From the cell containing the given text, extract its center point as (x, y) coordinate. 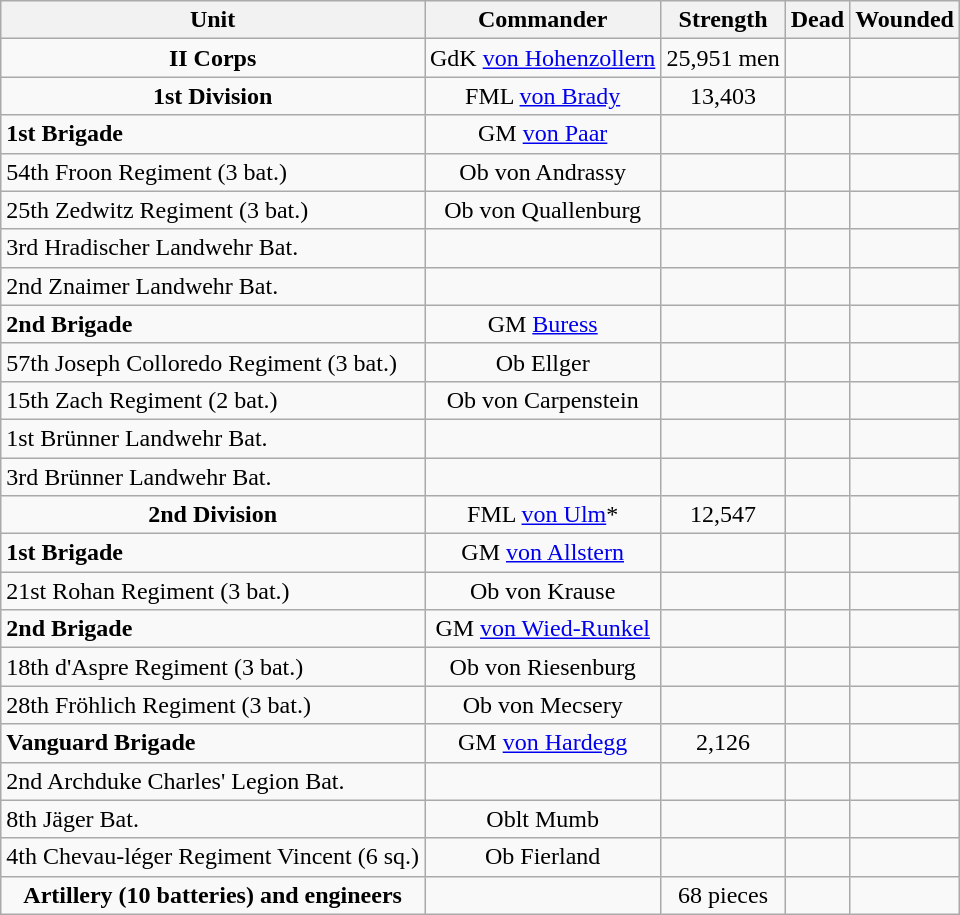
Unit (213, 20)
54th Froon Regiment (3 bat.) (213, 172)
3rd Hradischer Landwehr Bat. (213, 248)
GM von Wied-Runkel (542, 629)
13,403 (723, 96)
Dead (817, 20)
1st Division (213, 96)
2,126 (723, 743)
3rd Brünner Landwehr Bat. (213, 477)
2nd Division (213, 515)
68 pieces (723, 895)
Ob Fierland (542, 857)
II Corps (213, 58)
Ob von Krause (542, 591)
Vanguard Brigade (213, 743)
4th Chevau-léger Regiment Vincent (6 sq.) (213, 857)
GM von Paar (542, 134)
Ob von Carpenstein (542, 400)
2nd Znaimer Landwehr Bat. (213, 286)
Ob von Quallenburg (542, 210)
GM von Allstern (542, 553)
Strength (723, 20)
28th Fröhlich Regiment (3 bat.) (213, 705)
21st Rohan Regiment (3 bat.) (213, 591)
Ob von Andrassy (542, 172)
Wounded (905, 20)
15th Zach Regiment (2 bat.) (213, 400)
Ob von Riesenburg (542, 667)
25,951 men (723, 58)
GM Buress (542, 324)
Ob Ellger (542, 362)
18th d'Aspre Regiment (3 bat.) (213, 667)
25th Zedwitz Regiment (3 bat.) (213, 210)
Oblt Mumb (542, 819)
GdK von Hohenzollern (542, 58)
FML von Ulm* (542, 515)
Artillery (10 batteries) and engineers (213, 895)
57th Joseph Colloredo Regiment (3 bat.) (213, 362)
8th Jäger Bat. (213, 819)
Commander (542, 20)
12,547 (723, 515)
Ob von Mecsery (542, 705)
2nd Archduke Charles' Legion Bat. (213, 781)
FML von Brady (542, 96)
GM von Hardegg (542, 743)
1st Brünner Landwehr Bat. (213, 438)
